Return the (X, Y) coordinate for the center point of the cell that contains the specified text.  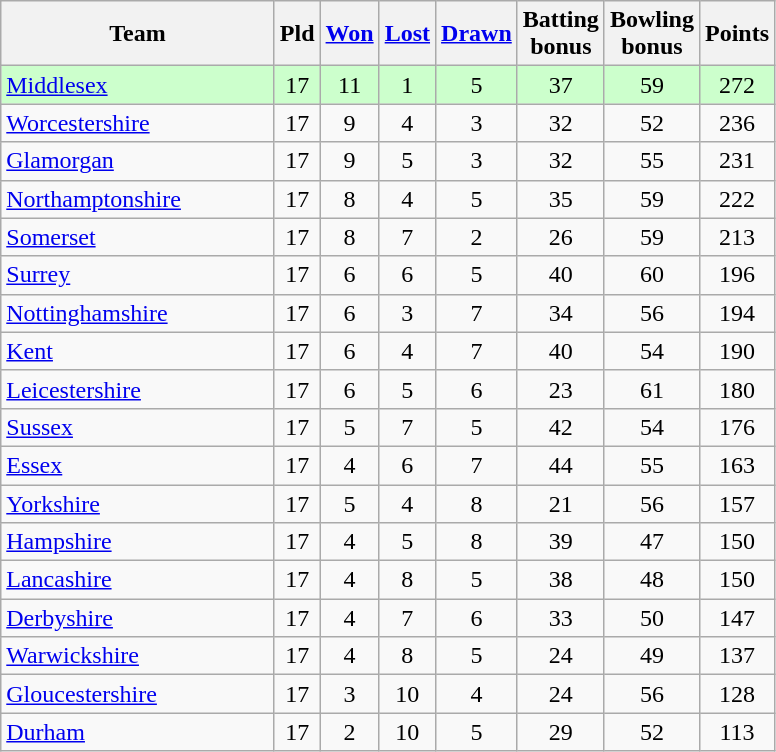
157 (736, 503)
Batting bonus (560, 34)
Hampshire (138, 542)
Worcestershire (138, 123)
Gloucestershire (138, 694)
180 (736, 389)
21 (560, 503)
60 (652, 275)
Won (350, 34)
48 (652, 580)
61 (652, 389)
Warwickshire (138, 656)
42 (560, 427)
Leicestershire (138, 389)
Bowling bonus (652, 34)
47 (652, 542)
Points (736, 34)
Drawn (477, 34)
Surrey (138, 275)
Northamptonshire (138, 199)
49 (652, 656)
176 (736, 427)
163 (736, 465)
34 (560, 313)
29 (560, 732)
50 (652, 618)
Somerset (138, 237)
37 (560, 85)
Lost (407, 34)
38 (560, 580)
23 (560, 389)
44 (560, 465)
11 (350, 85)
33 (560, 618)
113 (736, 732)
Durham (138, 732)
Sussex (138, 427)
236 (736, 123)
39 (560, 542)
Essex (138, 465)
Team (138, 34)
26 (560, 237)
35 (560, 199)
190 (736, 351)
196 (736, 275)
Nottinghamshire (138, 313)
Glamorgan (138, 161)
Middlesex (138, 85)
272 (736, 85)
Pld (297, 34)
213 (736, 237)
1 (407, 85)
Kent (138, 351)
Derbyshire (138, 618)
137 (736, 656)
222 (736, 199)
147 (736, 618)
128 (736, 694)
194 (736, 313)
231 (736, 161)
Lancashire (138, 580)
Yorkshire (138, 503)
